Pinpoint the cell where the given text exists, returning its [x, y] midpoint coordinate. 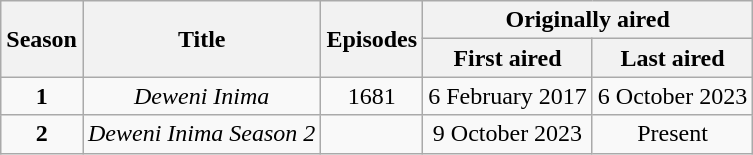
Present [672, 134]
Deweni Inima [201, 96]
First aired [508, 58]
Episodes [372, 39]
1681 [372, 96]
Title [201, 39]
6 October 2023 [672, 96]
Season [42, 39]
Last aired [672, 58]
6 February 2017 [508, 96]
Originally aired [588, 20]
2 [42, 134]
9 October 2023 [508, 134]
1 [42, 96]
Deweni Inima Season 2 [201, 134]
